Search for the cell housing the specified text and yield its [x, y] center coordinate. 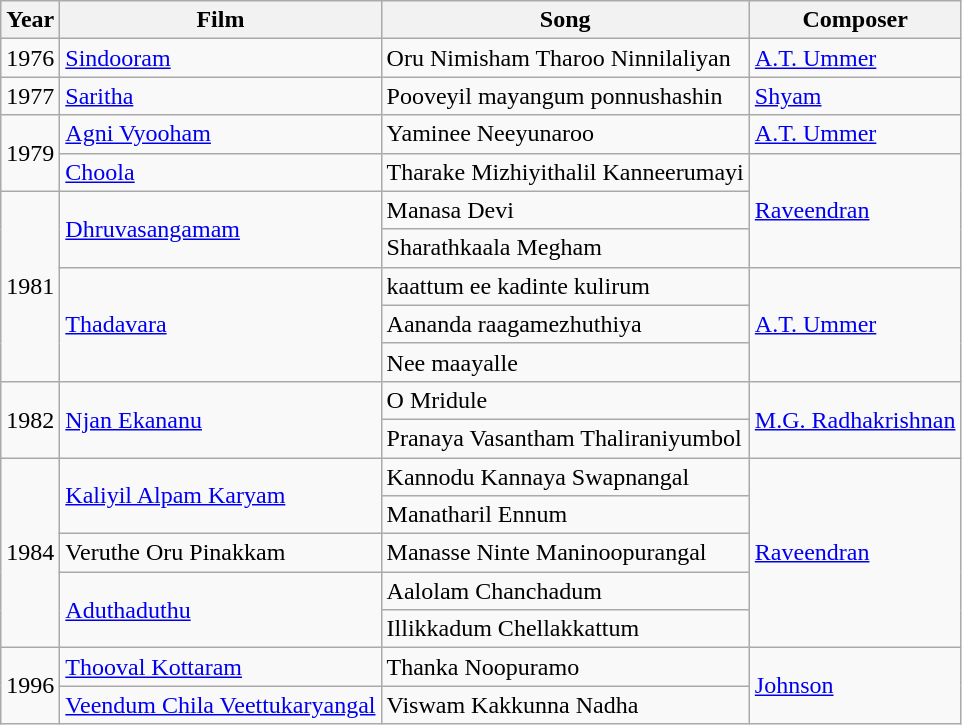
Manatharil Ennum [565, 515]
Sharathkaala Megham [565, 248]
Aananda raagamezhuthiya [565, 324]
Song [565, 20]
Pooveyil mayangum ponnushashin [565, 96]
Thanka Noopuramo [565, 667]
Veruthe Oru Pinakkam [220, 553]
1984 [30, 553]
O Mridule [565, 400]
Manasa Devi [565, 210]
Kannodu Kannaya Swapnangal [565, 477]
Yaminee Neeyunaroo [565, 134]
Saritha [220, 96]
Oru Nimisham Tharoo Ninnilaliyan [565, 58]
Composer [855, 20]
1982 [30, 419]
Nee maayalle [565, 362]
Shyam [855, 96]
Johnson [855, 686]
Illikkadum Chellakkattum [565, 629]
1979 [30, 153]
Viswam Kakkunna Nadha [565, 705]
Choola [220, 172]
Year [30, 20]
Tharake Mizhiyithalil Kanneerumayi [565, 172]
Aalolam Chanchadum [565, 591]
1976 [30, 58]
Thooval Kottaram [220, 667]
M.G. Radhakrishnan [855, 419]
Dhruvasangamam [220, 229]
Film [220, 20]
Veendum Chila Veettukaryangal [220, 705]
Pranaya Vasantham Thaliraniyumbol [565, 438]
Aduthaduthu [220, 610]
Njan Ekananu [220, 419]
1996 [30, 686]
kaattum ee kadinte kulirum [565, 286]
Thadavara [220, 324]
Manasse Ninte Maninoopurangal [565, 553]
1981 [30, 286]
Kaliyil Alpam Karyam [220, 496]
1977 [30, 96]
Agni Vyooham [220, 134]
Sindooram [220, 58]
